Extract the [X, Y] coordinate from the center of the cell holding the provided text.  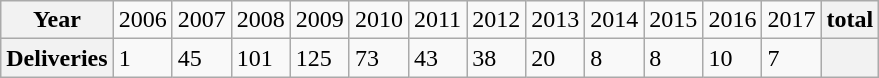
10 [732, 58]
45 [202, 58]
2008 [260, 20]
38 [496, 58]
101 [260, 58]
2012 [496, 20]
Year [57, 20]
2009 [320, 20]
1 [142, 58]
2014 [614, 20]
Deliveries [57, 58]
73 [378, 58]
2013 [556, 20]
2016 [732, 20]
43 [437, 58]
20 [556, 58]
7 [792, 58]
total [850, 20]
2010 [378, 20]
2011 [437, 20]
125 [320, 58]
2017 [792, 20]
2006 [142, 20]
2015 [674, 20]
2007 [202, 20]
